Return [X, Y] of the center of cell containing provided text 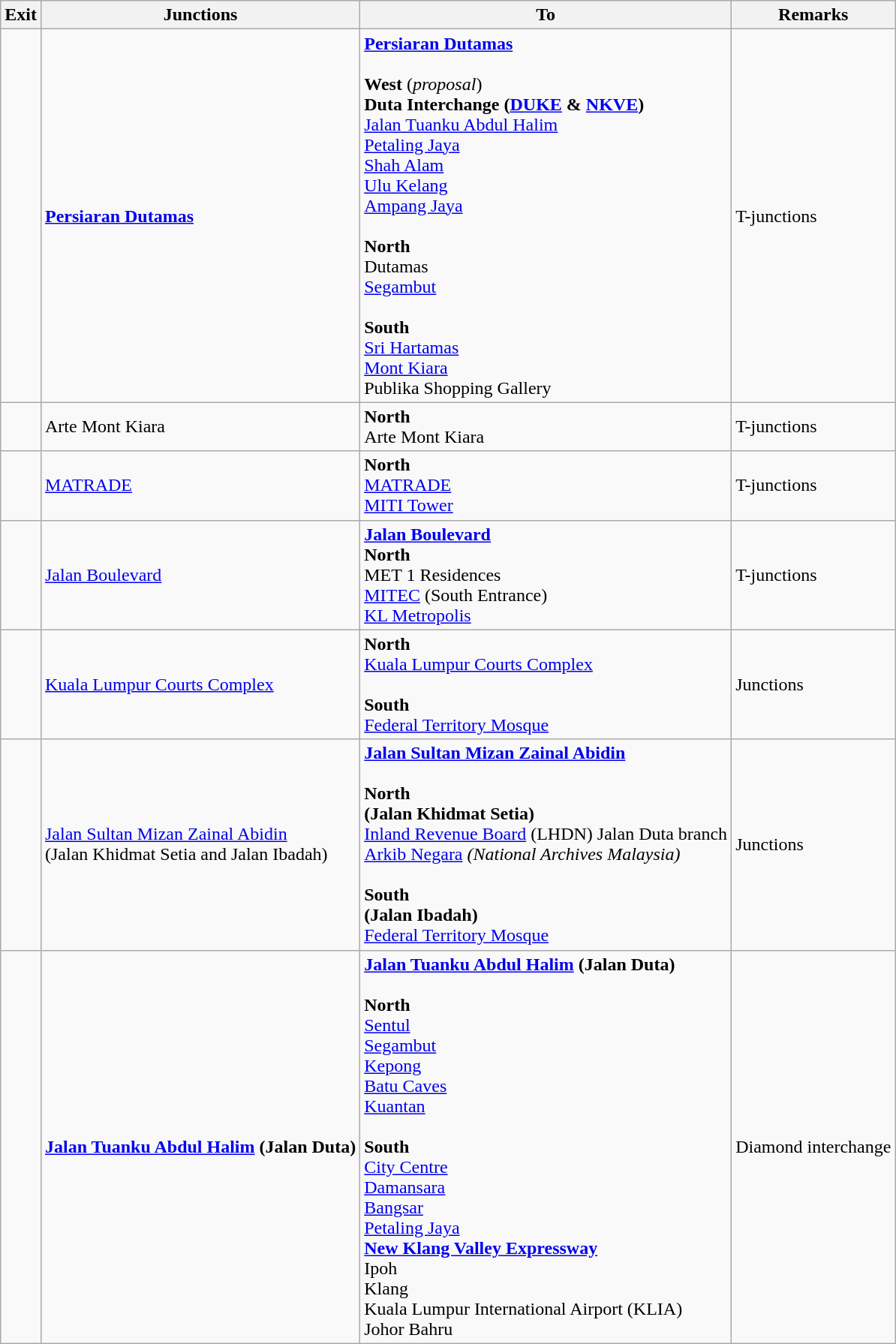
Remarks [813, 15]
Kuala Lumpur Courts Complex [200, 684]
Jalan Boulevard [200, 575]
Arte Mont Kiara [200, 426]
Exit [21, 15]
Persiaran Dutamas [200, 216]
Diamond interchange [813, 1147]
To [546, 15]
Jalan BoulevardNorthMET 1 ResidencesMITEC (South Entrance)KL Metropolis [546, 575]
NorthMATRADEMITI Tower [546, 486]
NorthArte Mont Kiara [546, 426]
Jalan Tuanku Abdul Halim (Jalan Duta) [200, 1147]
NorthKuala Lumpur Courts ComplexSouthFederal Territory Mosque [546, 684]
MATRADE [200, 486]
Jalan Sultan Mizan Zainal Abidin(Jalan Khidmat Setia and Jalan Ibadah) [200, 845]
